From the cell containing the given text, extract its center point as [x, y] coordinate. 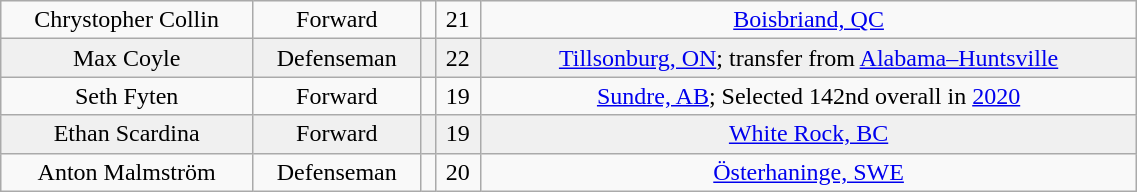
Seth Fyten [127, 96]
Anton Malmström [127, 172]
Chrystopher Collin [127, 20]
22 [458, 58]
20 [458, 172]
Ethan Scardina [127, 134]
Tillsonburg, ON; transfer from Alabama–Huntsville [808, 58]
Max Coyle [127, 58]
White Rock, BC [808, 134]
21 [458, 20]
Österhaninge, SWE [808, 172]
Boisbriand, QC [808, 20]
Sundre, AB; Selected 142nd overall in 2020 [808, 96]
